Return [X, Y] of the center of cell containing provided text 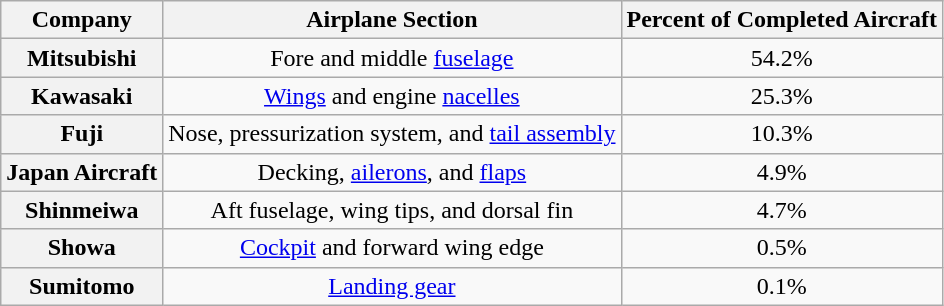
Mitsubishi [82, 58]
Shinmeiwa [82, 210]
4.7% [782, 210]
Nose, pressurization system, and tail assembly [392, 134]
10.3% [782, 134]
Cockpit and forward wing edge [392, 248]
Japan Aircraft [82, 172]
Fore and middle fuselage [392, 58]
4.9% [782, 172]
0.5% [782, 248]
Wings and engine nacelles [392, 96]
Fuji [82, 134]
0.1% [782, 286]
Showa [82, 248]
Decking, ailerons, and flaps [392, 172]
54.2% [782, 58]
Percent of Completed Aircraft [782, 20]
Airplane Section [392, 20]
Aft fuselage, wing tips, and dorsal fin [392, 210]
Company [82, 20]
Sumitomo [82, 286]
Kawasaki [82, 96]
Landing gear [392, 286]
25.3% [782, 96]
